Return the (x, y) coordinate for the center point of the cell that contains the specified text.  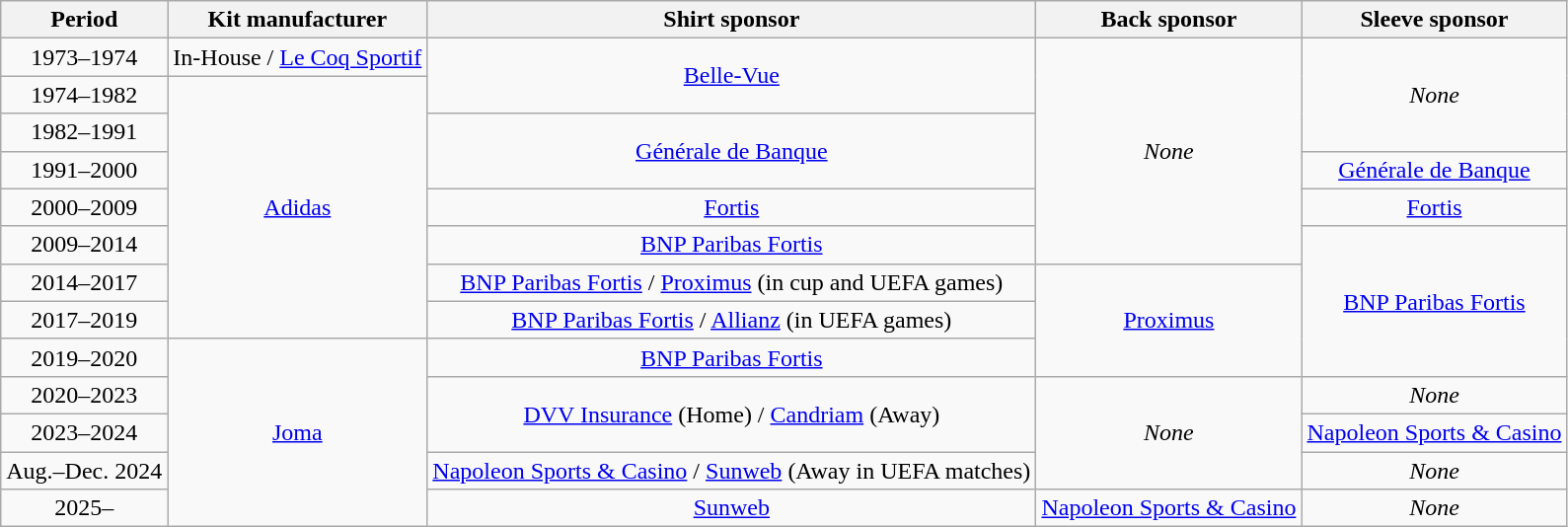
2009–2014 (85, 245)
Belle-Vue (732, 76)
Napoleon Sports & Casino / Sunweb (Away in UEFA matches) (732, 471)
Aug.–Dec. 2024 (85, 471)
1974–1982 (85, 95)
Period (85, 20)
1982–1991 (85, 132)
In-House / Le Coq Sportif (298, 57)
Adidas (298, 207)
BNP Paribas Fortis / Allianz (in UEFA games) (732, 320)
BNP Paribas Fortis / Proximus (in cup and UEFA games) (732, 282)
Back sponsor (1168, 20)
Joma (298, 432)
2025– (85, 508)
2000–2009 (85, 207)
1991–2000 (85, 170)
Shirt sponsor (732, 20)
2014–2017 (85, 282)
1973–1974 (85, 57)
2020–2023 (85, 395)
2017–2019 (85, 320)
Proximus (1168, 320)
DVV Insurance (Home) / Candriam (Away) (732, 414)
Kit manufacturer (298, 20)
Sunweb (732, 508)
2019–2020 (85, 357)
2023–2024 (85, 432)
Sleeve sponsor (1435, 20)
